For the text-containing cell, return its midpoint in (X, Y) coordinate format. 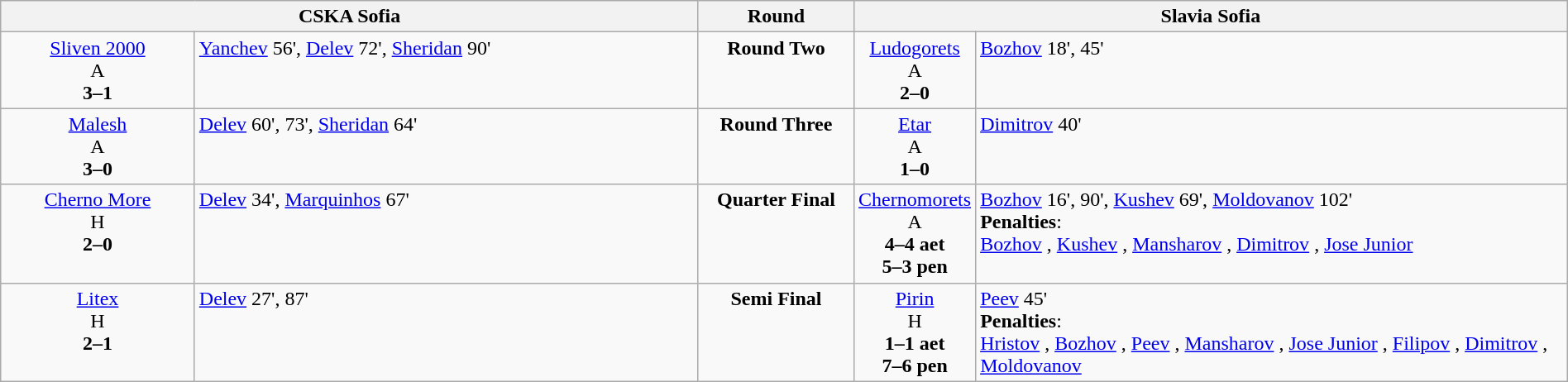
LudogoretsA2–0 (915, 70)
Round (776, 17)
CSKA Sofia (350, 17)
Yanchev 56', Delev 72', Sheridan 90' (447, 70)
PirinH1–1 aet7–6 pen (915, 332)
Delev 60', 73', Sheridan 64' (447, 146)
Semi Final (776, 332)
Quarter Final (776, 233)
Dimitrov 40' (1272, 146)
Round Two (776, 70)
Round Three (776, 146)
EtarA1–0 (915, 146)
Peev 45'Penalties:Hristov , Bozhov , Peev , Mansharov , Jose Junior , Filipov , Dimitrov , Moldovanov (1272, 332)
ChernomoretsA4–4 aet5–3 pen (915, 233)
Delev 34', Marquinhos 67' (447, 233)
Delev 27', 87' (447, 332)
Slavia Sofia (1211, 17)
Cherno MoreH2–0 (98, 233)
Bozhov 18', 45' (1272, 70)
LitexH2–1 (98, 332)
MaleshA3–0 (98, 146)
Bozhov 16', 90', Kushev 69', Moldovanov 102'Penalties:Bozhov , Kushev , Mansharov , Dimitrov , Jose Junior (1272, 233)
Sliven 2000A3–1 (98, 70)
